From the cell containing the given text, extract its center point as [X, Y] coordinate. 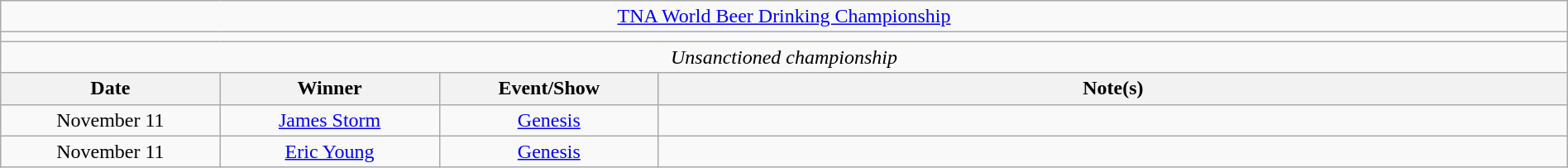
Unsanctioned championship [784, 57]
Winner [329, 89]
Date [111, 89]
TNA World Beer Drinking Championship [784, 17]
James Storm [329, 120]
Note(s) [1113, 89]
Eric Young [329, 151]
Event/Show [549, 89]
